Provide the [x, y] coordinate of the cell's center where the given text is located.  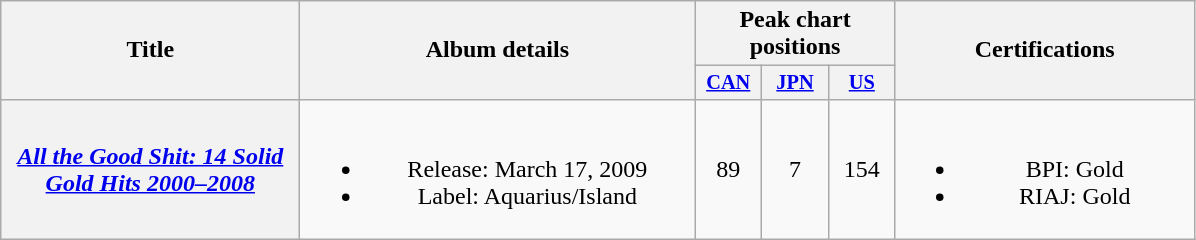
Album details [498, 50]
BPI: GoldRIAJ: Gold [1044, 169]
All the Good Shit: 14 Solid Gold Hits 2000–2008 [150, 169]
Peak chart positions [795, 34]
89 [728, 169]
7 [796, 169]
Release: March 17, 2009Label: Aquarius/Island [498, 169]
JPN [796, 83]
154 [862, 169]
CAN [728, 83]
US [862, 83]
Certifications [1044, 50]
Title [150, 50]
